Pinpoint the cell where the given text exists, returning its [X, Y] midpoint coordinate. 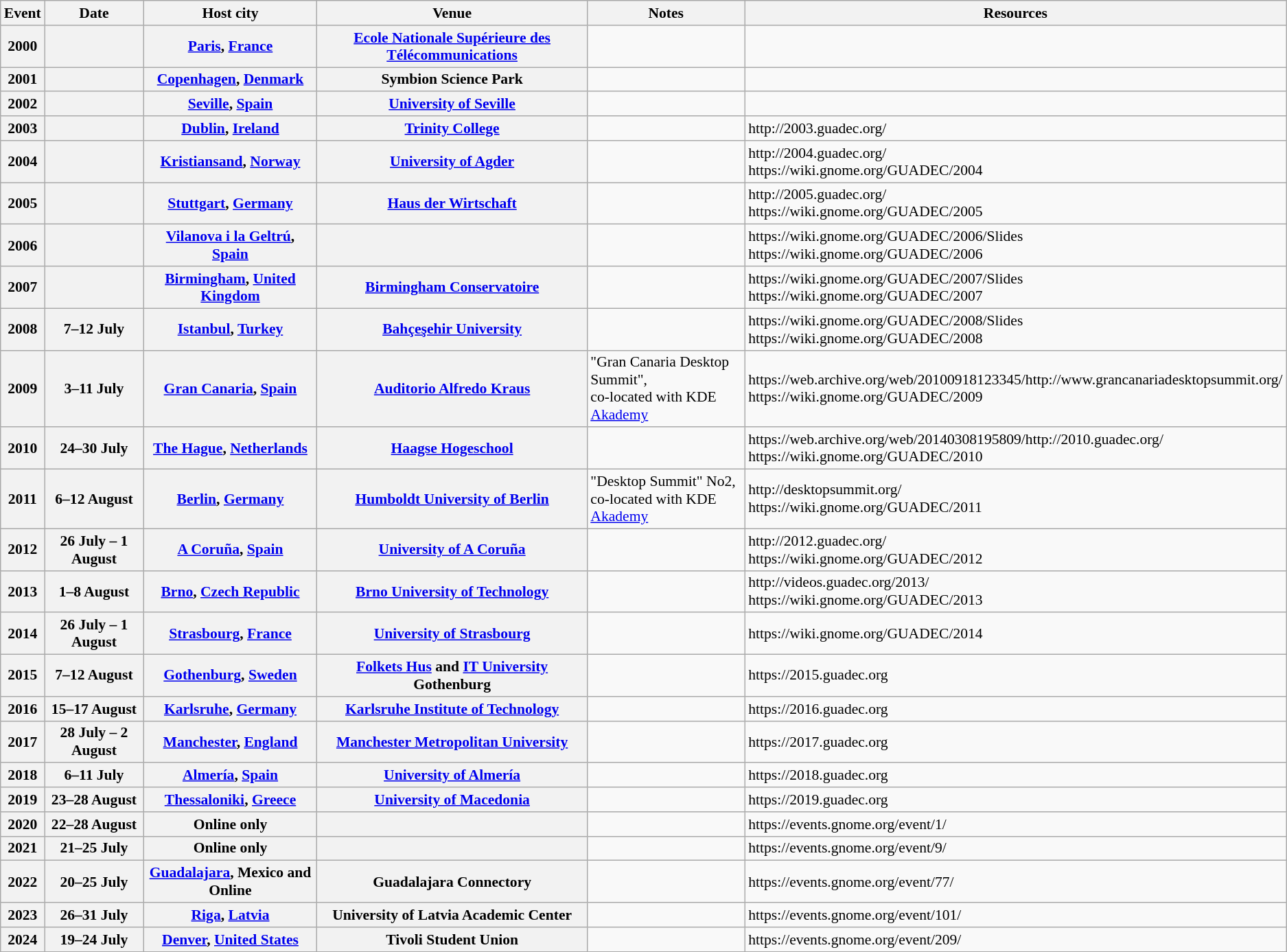
7–12 July [94, 329]
Seville, Spain [231, 104]
3–11 July [94, 388]
Birmingham Conservatoire [452, 287]
Strasbourg, France [231, 634]
http://2003.guadec.org/ [1016, 128]
15–17 August [94, 709]
Date [94, 13]
Kristiansand, Norway [231, 162]
http://2004.guadec.org/https://wiki.gnome.org/GUADEC/2004 [1016, 162]
https://2016.guadec.org [1016, 709]
University of Seville [452, 104]
2013 [23, 592]
2002 [23, 104]
https://events.gnome.org/event/101/ [1016, 915]
Copenhagen, Denmark [231, 80]
A Coruña, Spain [231, 549]
https://wiki.gnome.org/GUADEC/2014 [1016, 634]
26–31 July [94, 915]
7–12 August [94, 675]
2018 [23, 776]
University of Almería [452, 776]
Event [23, 13]
Karlsruhe, Germany [231, 709]
2022 [23, 881]
2003 [23, 128]
2012 [23, 549]
Trinity College [452, 128]
Vilanova i la Geltrú, Spain [231, 246]
University of Latvia Academic Center [452, 915]
2020 [23, 824]
2017 [23, 741]
Venue [452, 13]
21–25 July [94, 848]
Auditorio Alfredo Kraus [452, 388]
2024 [23, 940]
https://2015.guadec.org [1016, 675]
University of Strasbourg [452, 634]
Dublin, Ireland [231, 128]
"Desktop Summit" No2,co-located with KDE Akademy [666, 500]
Haus der Wirtschaft [452, 203]
The Hague, Netherlands [231, 449]
Riga, Latvia [231, 915]
Haagse Hogeschool [452, 449]
Ecole Nationale Supérieure des Télécommunications [452, 47]
https://2019.guadec.org [1016, 800]
2021 [23, 848]
University of Macedonia [452, 800]
2005 [23, 203]
2008 [23, 329]
2004 [23, 162]
1–8 August [94, 592]
24–30 July [94, 449]
Thessaloniki, Greece [231, 800]
https://wiki.gnome.org/GUADEC/2008/Slideshttps://wiki.gnome.org/GUADEC/2008 [1016, 329]
http://desktopsummit.org/ https://wiki.gnome.org/GUADEC/2011 [1016, 500]
Denver, United States [231, 940]
https://web.archive.org/web/20140308195809/http://2010.guadec.org/https://wiki.gnome.org/GUADEC/2010 [1016, 449]
Host city [231, 13]
https://2017.guadec.org [1016, 741]
Manchester, England [231, 741]
Tivoli Student Union [452, 940]
2007 [23, 287]
Stuttgart, Germany [231, 203]
2001 [23, 80]
19–24 July [94, 940]
https://events.gnome.org/event/1/ [1016, 824]
2014 [23, 634]
6–11 July [94, 776]
2000 [23, 47]
Folkets Hus and IT University Gothenburg [452, 675]
2023 [23, 915]
Karlsruhe Institute of Technology [452, 709]
https://events.gnome.org/event/9/ [1016, 848]
22–28 August [94, 824]
2016 [23, 709]
Paris, France [231, 47]
2006 [23, 246]
http://2005.guadec.org/https://wiki.gnome.org/GUADEC/2005 [1016, 203]
23–28 August [94, 800]
https://web.archive.org/web/20100918123345/http://www.grancanariadesktopsummit.org/https://wiki.gnome.org/GUADEC/2009 [1016, 388]
Symbion Science Park [452, 80]
https://events.gnome.org/event/77/ [1016, 881]
Almería, Spain [231, 776]
2010 [23, 449]
https://2018.guadec.org [1016, 776]
Guadalajara Connectory [452, 881]
Bahçeşehir University [452, 329]
https://wiki.gnome.org/GUADEC/2007/Slideshttps://wiki.gnome.org/GUADEC/2007 [1016, 287]
2011 [23, 500]
Istanbul, Turkey [231, 329]
Birmingham, United Kingdom [231, 287]
6–12 August [94, 500]
Gothenburg, Sweden [231, 675]
Manchester Metropolitan University [452, 741]
https://wiki.gnome.org/GUADEC/2006/Slideshttps://wiki.gnome.org/GUADEC/2006 [1016, 246]
2009 [23, 388]
University of Agder [452, 162]
http://2012.guadec.org/ https://wiki.gnome.org/GUADEC/2012 [1016, 549]
2019 [23, 800]
https://events.gnome.org/event/209/ [1016, 940]
"Gran Canaria Desktop Summit",co-located with KDE Akademy [666, 388]
28 July – 2 August [94, 741]
2015 [23, 675]
Resources [1016, 13]
Notes [666, 13]
Gran Canaria, Spain [231, 388]
http://videos.guadec.org/2013/https://wiki.gnome.org/GUADEC/2013 [1016, 592]
Berlin, Germany [231, 500]
Brno University of Technology [452, 592]
Guadalajara, Mexico and Online [231, 881]
Humboldt University of Berlin [452, 500]
University of A Coruña [452, 549]
20–25 July [94, 881]
Brno, Czech Republic [231, 592]
